Extract the (x, y) coordinate from the center of the cell holding the provided text.  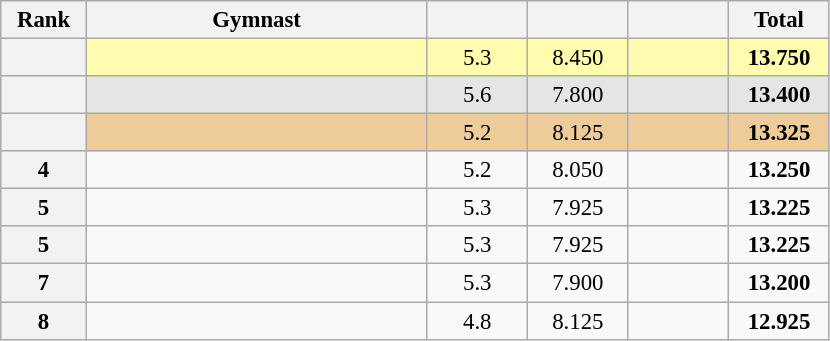
13.400 (780, 95)
Gymnast (256, 20)
8 (44, 321)
8.450 (578, 58)
13.325 (780, 133)
7.800 (578, 95)
7.900 (578, 283)
13.250 (780, 170)
8.050 (578, 170)
13.200 (780, 283)
7 (44, 283)
13.750 (780, 58)
4.8 (478, 321)
Rank (44, 20)
Total (780, 20)
12.925 (780, 321)
5.6 (478, 95)
4 (44, 170)
